From the cell containing the given text, extract its center point as (x, y) coordinate. 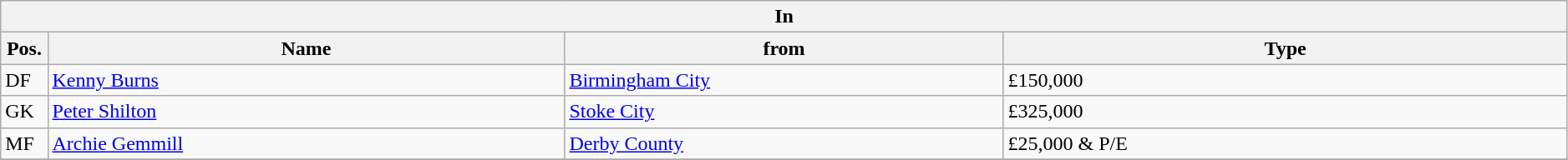
MF (24, 143)
GK (24, 112)
£150,000 (1285, 80)
Birmingham City (784, 80)
DF (24, 80)
Derby County (784, 143)
Archie Gemmill (306, 143)
Name (306, 48)
£325,000 (1285, 112)
£25,000 & P/E (1285, 143)
Kenny Burns (306, 80)
Type (1285, 48)
from (784, 48)
Stoke City (784, 112)
Pos. (24, 48)
Peter Shilton (306, 112)
In (784, 17)
